Determine the (x, y) coordinate at the center of the cell enclosing the given text.  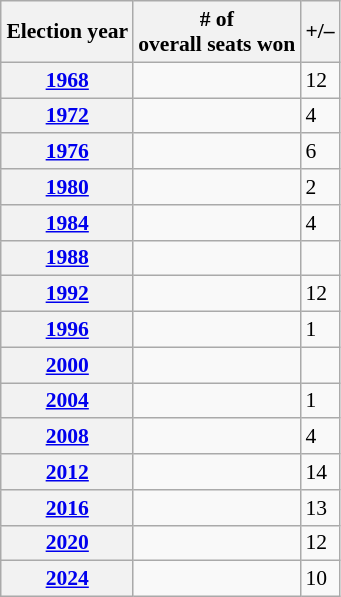
2012 (67, 472)
2024 (67, 579)
1980 (67, 187)
1984 (67, 222)
2016 (67, 507)
6 (320, 151)
2004 (67, 400)
2 (320, 187)
1976 (67, 151)
1992 (67, 294)
+/– (320, 32)
10 (320, 579)
2020 (67, 543)
Election year (67, 32)
1996 (67, 329)
2000 (67, 365)
14 (320, 472)
1988 (67, 258)
13 (320, 507)
2008 (67, 436)
1972 (67, 116)
1968 (67, 80)
# ofoverall seats won (216, 32)
